Provide the [x, y] coordinate of the cell's center where the given text is located.  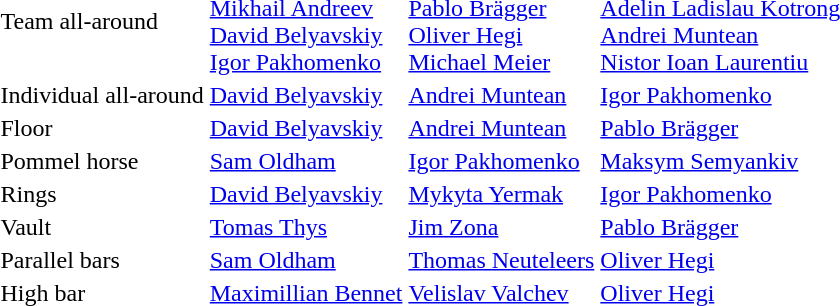
Mykyta Yermak [502, 194]
Tomas Thys [306, 227]
Igor Pakhomenko [502, 161]
Thomas Neuteleers [502, 260]
Jim Zona [502, 227]
